Capture the cell that displays the provided text and extract its (X, Y) central coordinate. 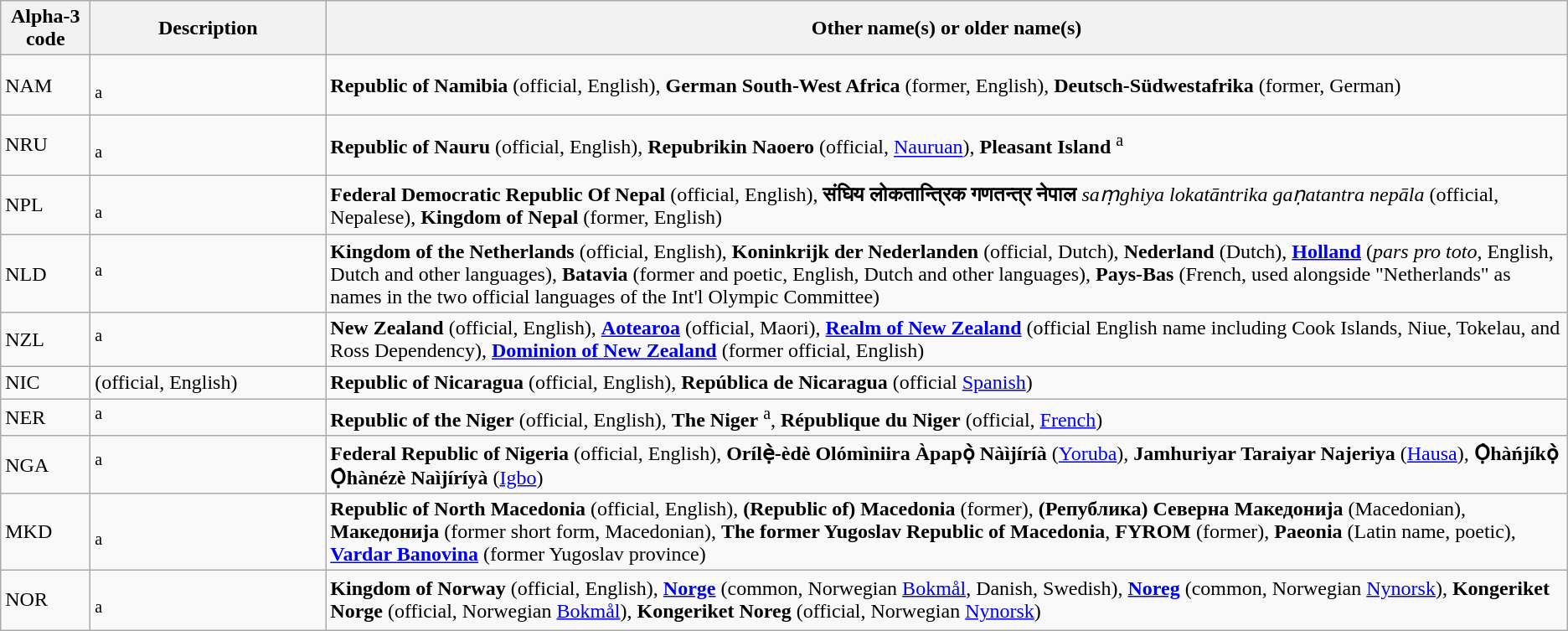
Description (208, 28)
NAM (45, 85)
Republic of Namibia (official, English), German South-West Africa (former, English), Deutsch-Südwestafrika (former, German) (946, 85)
NLD (45, 273)
Republic of the Niger (official, English), The Niger a, République du Niger (official, French) (946, 417)
NRU (45, 145)
Alpha-3 code (45, 28)
NER (45, 417)
NZL (45, 340)
(official, English) (208, 383)
NPL (45, 205)
NIC (45, 383)
Other name(s) or older name(s) (946, 28)
MKD (45, 531)
NOR (45, 600)
NGA (45, 464)
Republic of Nauru (official, English), Repubrikin Naoero (official, Nauruan), Pleasant Island a (946, 145)
Republic of Nicaragua (official, English), República de Nicaragua (official Spanish) (946, 383)
